Scan for the cell matching the given text and deliver its (x, y) coordinate at center. 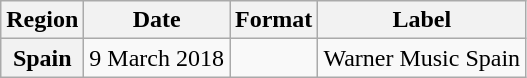
Label (422, 20)
Spain (42, 58)
Date (157, 20)
9 March 2018 (157, 58)
Format (274, 20)
Warner Music Spain (422, 58)
Region (42, 20)
